Output the [x, y] coordinate of the center of the cell containing the given text.  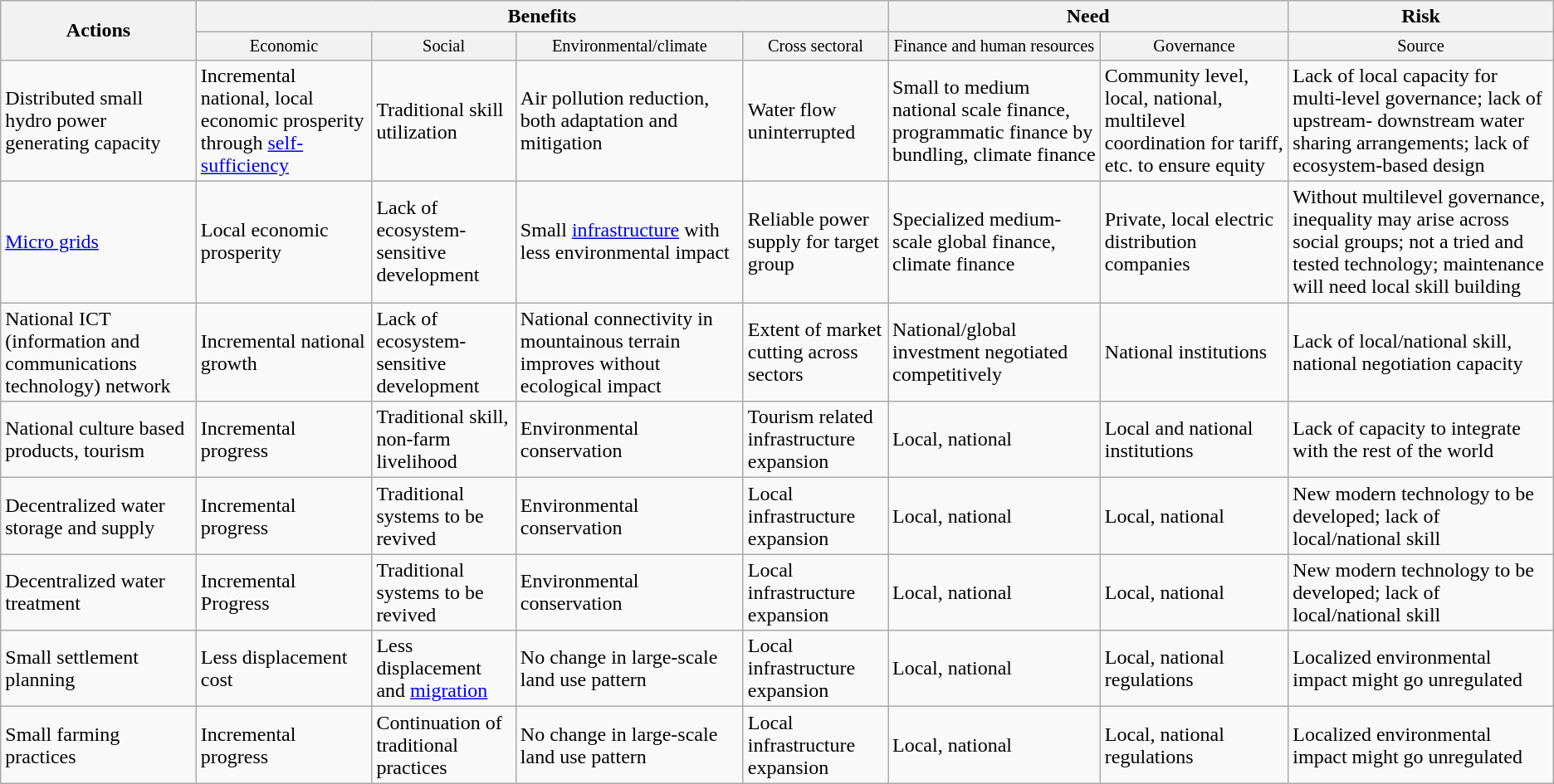
National/global investment negotiated competitively [994, 352]
Local economic prosperity [284, 242]
Air pollution reduction, both adaptation and mitigation [629, 120]
Actions [99, 31]
National institutions [1194, 352]
Incremental national growth [284, 352]
Continuation of traditional practices [443, 745]
Risk [1421, 17]
Incremental Progress [284, 592]
Reliable power supply for target group [815, 242]
Need [1088, 17]
Incremental national, local economic prosperity through self-sufficiency [284, 120]
Decentralized water storage and supply [99, 516]
National ICT (information and communications technology) network [99, 352]
Finance and human resources [994, 46]
Extent of market cutting across sectors [815, 352]
National connectivity in mountainous terrain improves without ecological impact [629, 352]
Cross sectoral [815, 46]
Community level, local, national, multilevel coordination for tariff, etc. to ensure equity [1194, 120]
Specialized medium-scale global finance, climate finance [994, 242]
Small infrastructure with less environmental impact [629, 242]
Private, local electric distribution companies [1194, 242]
Decentralized water treatment [99, 592]
Micro grids [99, 242]
Less displacement and migration [443, 669]
Economic [284, 46]
Social [443, 46]
Less displacement cost [284, 669]
Small farming practices [99, 745]
Water flow uninterrupted [815, 120]
Benefits [541, 17]
Source [1421, 46]
Lack of local capacity for multi-level governance; lack of upstream- downstream water sharing arrangements; lack of ecosystem-based design [1421, 120]
National culture based products, tourism [99, 440]
Lack of local/national skill, national negotiation capacity [1421, 352]
Traditional skill, non-farm livelihood [443, 440]
Local and national institutions [1194, 440]
Traditional skill utilization [443, 120]
Lack of capacity to integrate with the rest of the world [1421, 440]
Environmental/climate [629, 46]
Governance [1194, 46]
Distributed small hydro power generating capacity [99, 120]
Small to medium national scale finance, programmatic finance by bundling, climate finance [994, 120]
Tourism related infrastructure expansion [815, 440]
Small settlement planning [99, 669]
